Detect which cell encompasses the target text, then output its (x, y) center coordinate. 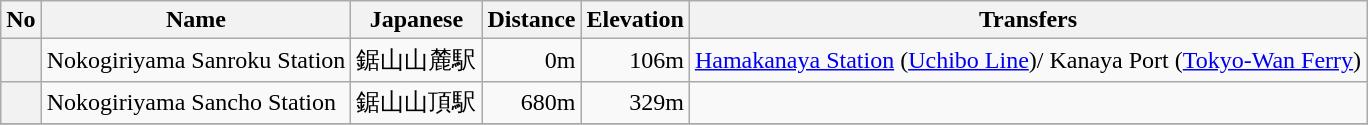
No (21, 20)
106m (635, 60)
329m (635, 102)
0m (532, 60)
鋸山山麓駅 (416, 60)
Hamakanaya Station (Uchibo Line)/ Kanaya Port (Tokyo-Wan Ferry) (1028, 60)
Nokogiriyama Sancho Station (196, 102)
Name (196, 20)
Elevation (635, 20)
Nokogiriyama Sanroku Station (196, 60)
Japanese (416, 20)
680m (532, 102)
Distance (532, 20)
Transfers (1028, 20)
鋸山山頂駅 (416, 102)
